Determine the (X, Y) coordinate at the center of the cell enclosing the given text.  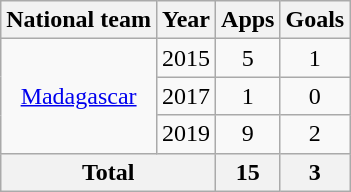
2015 (186, 58)
2 (315, 134)
3 (315, 172)
0 (315, 96)
15 (248, 172)
Apps (248, 20)
Madagascar (79, 96)
Total (108, 172)
Goals (315, 20)
Year (186, 20)
5 (248, 58)
2019 (186, 134)
National team (79, 20)
2017 (186, 96)
9 (248, 134)
